For the text-containing cell, return its midpoint in [X, Y] coordinate format. 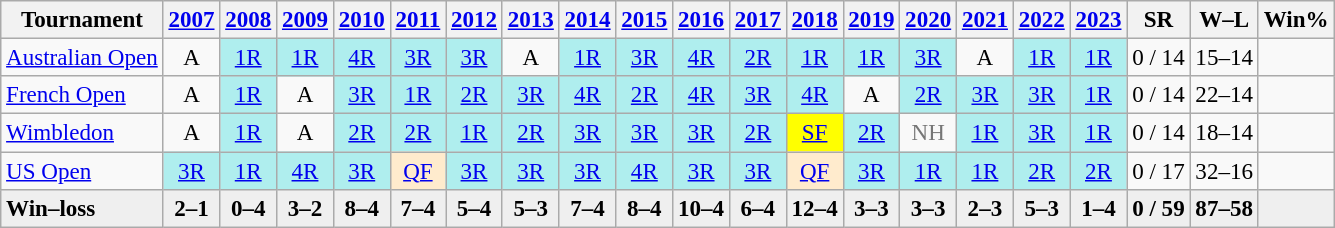
18–14 [1224, 133]
15–14 [1224, 58]
2013 [530, 20]
French Open [82, 95]
2010 [362, 20]
W–L [1224, 20]
2011 [418, 20]
SR [1158, 20]
Australian Open [82, 58]
32–16 [1224, 171]
Wimbledon [82, 133]
Win% [1296, 20]
2023 [1098, 20]
2–1 [192, 209]
2015 [644, 20]
1–4 [1098, 209]
2022 [1042, 20]
NH [928, 133]
10–4 [702, 209]
0–4 [248, 209]
2014 [588, 20]
2020 [928, 20]
2009 [306, 20]
6–4 [758, 209]
Tournament [82, 20]
2008 [248, 20]
87–58 [1224, 209]
2021 [986, 20]
US Open [82, 171]
0 / 59 [1158, 209]
22–14 [1224, 95]
SF [814, 133]
2007 [192, 20]
2–3 [986, 209]
Win–loss [82, 209]
0 / 17 [1158, 171]
5–4 [474, 209]
12–4 [814, 209]
3–2 [306, 209]
2017 [758, 20]
2019 [872, 20]
2012 [474, 20]
2018 [814, 20]
2016 [702, 20]
